Provide the (X, Y) coordinate of the cell's center where the given text is located.  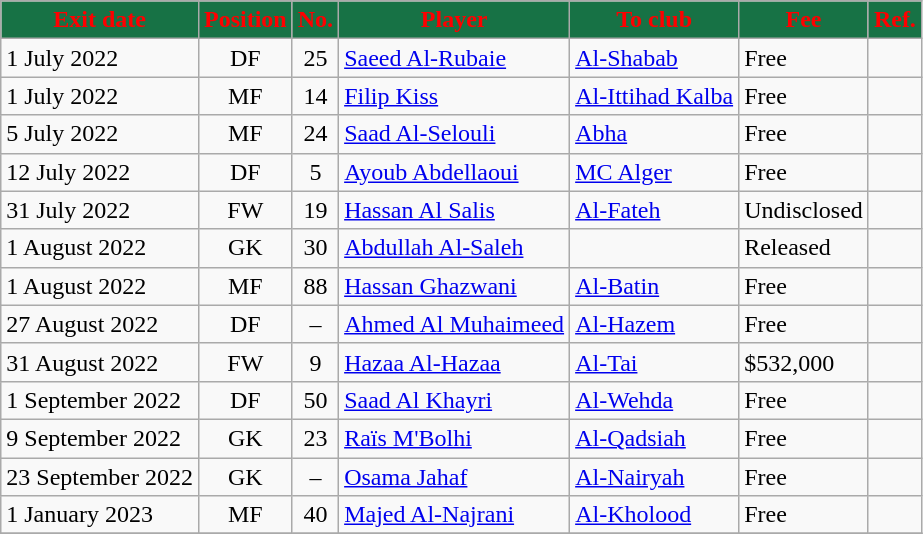
Al-Batin (654, 286)
Released (804, 248)
25 (315, 58)
50 (315, 400)
Filip Kiss (454, 96)
30 (315, 248)
MC Alger (654, 172)
Al-Shabab (654, 58)
31 August 2022 (100, 362)
24 (315, 134)
Position (245, 20)
23 (315, 438)
Majed Al-Najrani (454, 515)
Al-Tai (654, 362)
5 July 2022 (100, 134)
5 (315, 172)
To club (654, 20)
88 (315, 286)
40 (315, 515)
Undisclosed (804, 210)
Ayoub Abdellaoui (454, 172)
No. (315, 20)
Hazaa Al-Hazaa (454, 362)
Al-Hazem (654, 324)
1 September 2022 (100, 400)
Al-Wehda (654, 400)
Hassan Ghazwani (454, 286)
$532,000 (804, 362)
Al-Kholood (654, 515)
Player (454, 20)
Fee (804, 20)
Osama Jahaf (454, 477)
9 September 2022 (100, 438)
Saeed Al-Rubaie (454, 58)
Saad Al-Selouli (454, 134)
9 (315, 362)
23 September 2022 (100, 477)
Raïs M'Bolhi (454, 438)
Al-Fateh (654, 210)
Al-Ittihad Kalba (654, 96)
Ahmed Al Muhaimeed (454, 324)
31 July 2022 (100, 210)
19 (315, 210)
Al-Qadsiah (654, 438)
14 (315, 96)
Exit date (100, 20)
1 January 2023 (100, 515)
Abdullah Al-Saleh (454, 248)
Ref. (894, 20)
Hassan Al Salis (454, 210)
Al-Nairyah (654, 477)
Saad Al Khayri (454, 400)
27 August 2022 (100, 324)
Abha (654, 134)
12 July 2022 (100, 172)
